Return [X, Y] of the center of cell containing provided text 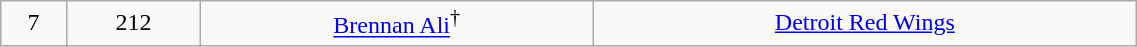
212 [133, 24]
Detroit Red Wings [865, 24]
Brennan Ali† [397, 24]
7 [34, 24]
